Find where the given text appears and provide that cell's center as (x, y) coordinate. 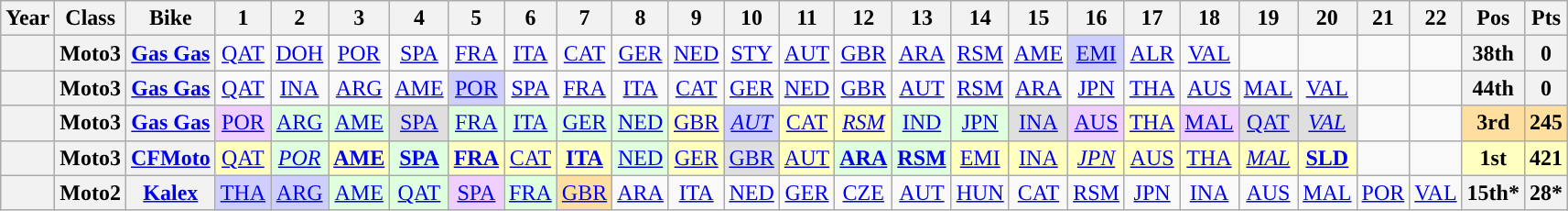
1 (243, 18)
DOH (300, 53)
Pts (1545, 18)
5 (476, 18)
3rd (1493, 123)
3 (359, 18)
44th (1493, 88)
Class (91, 18)
4 (419, 18)
14 (979, 18)
Bike (171, 18)
Moto2 (91, 193)
38th (1493, 53)
ALR (1152, 53)
2 (300, 18)
20 (1327, 18)
SLD (1327, 158)
19 (1268, 18)
421 (1545, 158)
Kalex (171, 193)
22 (1435, 18)
STY (752, 53)
13 (922, 18)
16 (1097, 18)
1st (1493, 158)
8 (641, 18)
18 (1209, 18)
21 (1383, 18)
CZE (864, 193)
28* (1545, 193)
6 (531, 18)
9 (696, 18)
Year (27, 18)
12 (864, 18)
10 (752, 18)
IND (922, 123)
HUN (979, 193)
15 (1038, 18)
7 (584, 18)
Pos (1493, 18)
CFMoto (171, 158)
11 (806, 18)
245 (1545, 123)
15th* (1493, 193)
17 (1152, 18)
